Identify which cell holds the provided text, then report its (X, Y) central coordinate. 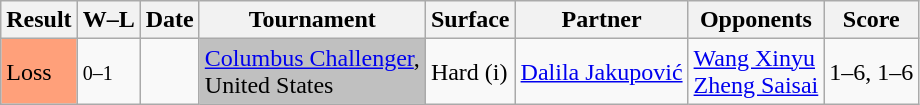
Wang Xinyu Zheng Saisai (756, 72)
1–6, 1–6 (872, 72)
Opponents (756, 20)
Result (39, 20)
Date (170, 20)
Hard (i) (470, 72)
0–1 (108, 72)
W–L (108, 20)
Dalila Jakupović (602, 72)
Columbus Challenger, United States (312, 72)
Score (872, 20)
Tournament (312, 20)
Partner (602, 20)
Surface (470, 20)
Loss (39, 72)
